Extract the (x, y) coordinate from the center of the cell holding the provided text.  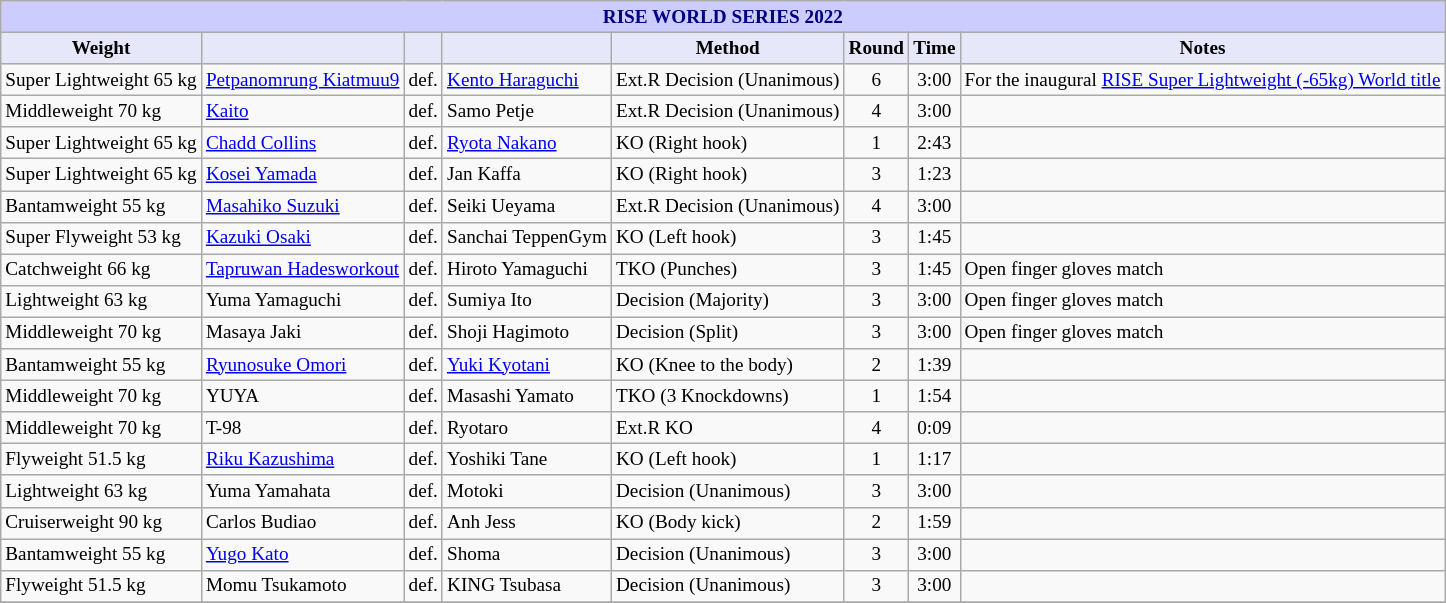
T-98 (302, 428)
1:59 (934, 523)
Super Flyweight 53 kg (102, 238)
1:17 (934, 460)
Seiki Ueyama (526, 206)
Yugo Kato (302, 554)
1:23 (934, 175)
Cruiserweight 90 kg (102, 523)
Carlos Budiao (302, 523)
Method (728, 48)
Yoshiki Tane (526, 460)
Samo Petje (526, 111)
Kento Haraguchi (526, 80)
Momu Tsukamoto (302, 586)
2:43 (934, 143)
Riku Kazushima (302, 460)
Shoji Hagimoto (526, 333)
YUYA (302, 396)
TKO (3 Knockdowns) (728, 396)
Round (876, 48)
6 (876, 80)
Shoma (526, 554)
Catchweight 66 kg (102, 270)
Notes (1202, 48)
Time (934, 48)
TKO (Punches) (728, 270)
Weight (102, 48)
Decision (Split) (728, 333)
Ryota Nakano (526, 143)
Kazuki Osaki (302, 238)
Jan Kaffa (526, 175)
For the inaugural RISE Super Lightweight (-65kg) World title (1202, 80)
Masahiko Suzuki (302, 206)
Yuki Kyotani (526, 365)
Petpanomrung Kiatmuu9 (302, 80)
KING Tsubasa (526, 586)
KO (Body kick) (728, 523)
Masashi Yamato (526, 396)
1:54 (934, 396)
Sanchai TeppenGym (526, 238)
0:09 (934, 428)
RISE WORLD SERIES 2022 (723, 17)
Ryunosuke Omori (302, 365)
Yuma Yamaguchi (302, 301)
Anh Jess (526, 523)
Ext.R KO (728, 428)
Kaito (302, 111)
1:39 (934, 365)
Tapruwan Hadesworkout (302, 270)
Decision (Majority) (728, 301)
Masaya Jaki (302, 333)
Ryotaro (526, 428)
Motoki (526, 491)
Hiroto Yamaguchi (526, 270)
Kosei Yamada (302, 175)
Chadd Collins (302, 143)
Yuma Yamahata (302, 491)
Sumiya Ito (526, 301)
KO (Knee to the body) (728, 365)
